Locate the cell with the specified text and output its (x, y) center coordinate. 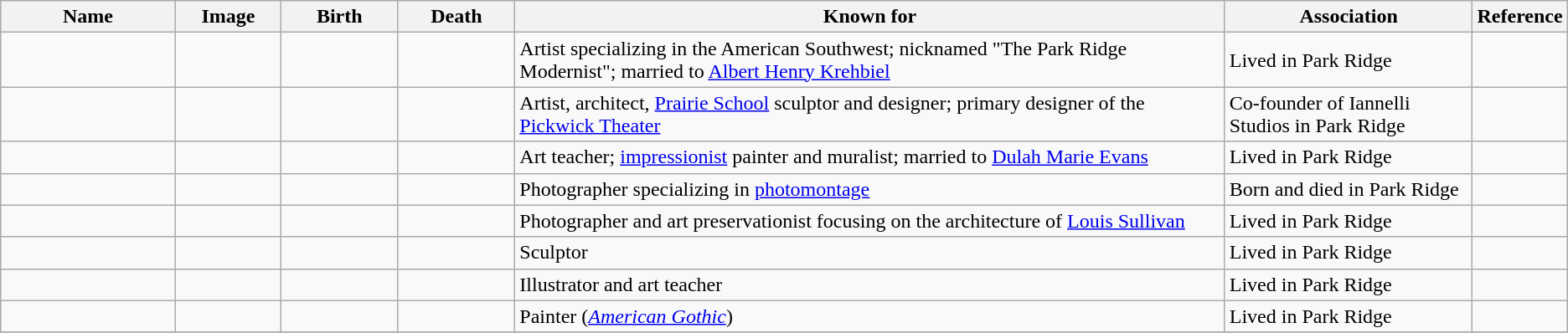
Painter (American Gothic) (869, 316)
Art teacher; impressionist painter and muralist; married to Dulah Marie Evans (869, 157)
Co-founder of Iannelli Studios in Park Ridge (1349, 114)
Reference (1519, 17)
Artist, architect, Prairie School sculptor and designer; primary designer of the Pickwick Theater (869, 114)
Known for (869, 17)
Illustrator and art teacher (869, 284)
Association (1349, 17)
Death (456, 17)
Artist specializing in the American Southwest; nicknamed "The Park Ridge Modernist"; married to Albert Henry Krehbiel (869, 60)
Born and died in Park Ridge (1349, 189)
Image (228, 17)
Name (88, 17)
Photographer and art preservationist focusing on the architecture of Louis Sullivan (869, 221)
Photographer specializing in photomontage (869, 189)
Birth (340, 17)
Sculptor (869, 253)
